Extract the (x, y) coordinate from the center of the cell holding the provided text.  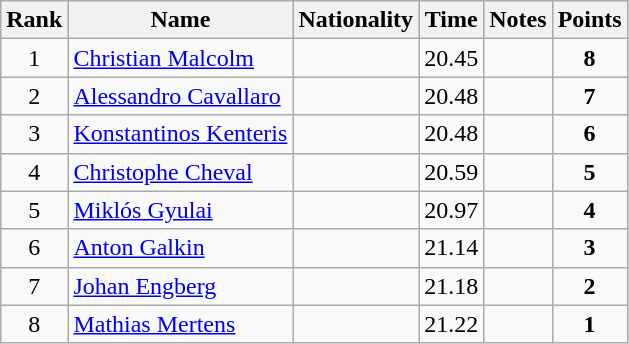
21.14 (452, 248)
Alessandro Cavallaro (180, 96)
20.59 (452, 172)
Johan Engberg (180, 286)
Rank (34, 20)
20.45 (452, 58)
Christian Malcolm (180, 58)
Anton Galkin (180, 248)
Miklós Gyulai (180, 210)
Name (180, 20)
Mathias Mertens (180, 324)
20.97 (452, 210)
21.22 (452, 324)
Christophe Cheval (180, 172)
Notes (518, 20)
Time (452, 20)
Points (590, 20)
Konstantinos Kenteris (180, 134)
Nationality (356, 20)
21.18 (452, 286)
